Locate the cell with the specified text and output its [x, y] center coordinate. 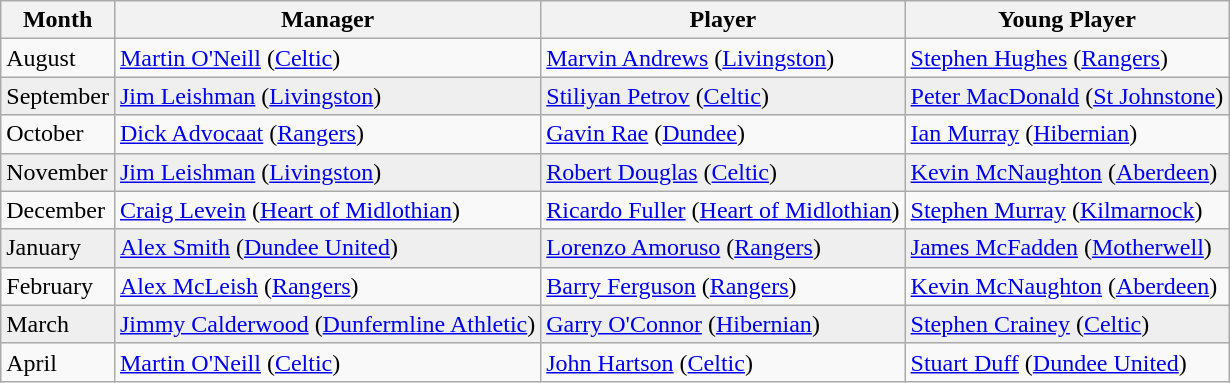
Player [723, 20]
Peter MacDonald (St Johnstone) [1067, 96]
Stephen Crainey (Celtic) [1067, 324]
Garry O'Connor (Hibernian) [723, 324]
Barry Ferguson (Rangers) [723, 286]
Dick Advocaat (Rangers) [327, 134]
Month [58, 20]
December [58, 210]
Alex McLeish (Rangers) [327, 286]
Craig Levein (Heart of Midlothian) [327, 210]
James McFadden (Motherwell) [1067, 248]
Stuart Duff (Dundee United) [1067, 362]
April [58, 362]
Manager [327, 20]
Lorenzo Amoruso (Rangers) [723, 248]
Stiliyan Petrov (Celtic) [723, 96]
August [58, 58]
February [58, 286]
Gavin Rae (Dundee) [723, 134]
October [58, 134]
January [58, 248]
Marvin Andrews (Livingston) [723, 58]
November [58, 172]
Young Player [1067, 20]
Robert Douglas (Celtic) [723, 172]
Stephen Hughes (Rangers) [1067, 58]
Ricardo Fuller (Heart of Midlothian) [723, 210]
Stephen Murray (Kilmarnock) [1067, 210]
Ian Murray (Hibernian) [1067, 134]
Jimmy Calderwood (Dunfermline Athletic) [327, 324]
September [58, 96]
John Hartson (Celtic) [723, 362]
March [58, 324]
Alex Smith (Dundee United) [327, 248]
